Output the (X, Y) coordinate of the center of the cell containing the given text.  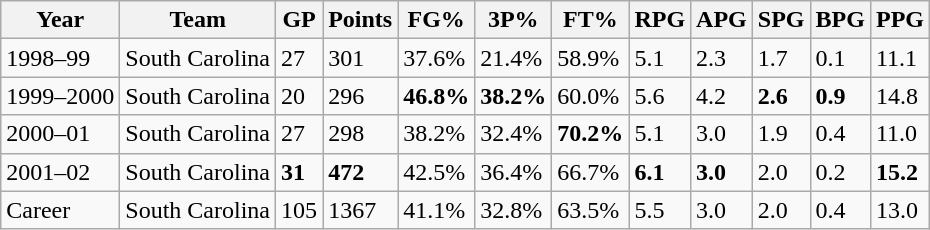
36.4% (514, 172)
4.2 (722, 96)
1367 (360, 210)
APG (722, 20)
0.2 (840, 172)
1998–99 (60, 58)
46.8% (436, 96)
2.6 (781, 96)
1999–2000 (60, 96)
37.6% (436, 58)
42.5% (436, 172)
296 (360, 96)
BPG (840, 20)
20 (300, 96)
15.2 (900, 172)
66.7% (590, 172)
PPG (900, 20)
Points (360, 20)
63.5% (590, 210)
60.0% (590, 96)
0.9 (840, 96)
Team (198, 20)
32.8% (514, 210)
RPG (660, 20)
2000–01 (60, 134)
31 (300, 172)
Year (60, 20)
70.2% (590, 134)
41.1% (436, 210)
FT% (590, 20)
14.8 (900, 96)
5.6 (660, 96)
FG% (436, 20)
GP (300, 20)
11.1 (900, 58)
Career (60, 210)
6.1 (660, 172)
472 (360, 172)
1.9 (781, 134)
301 (360, 58)
3P% (514, 20)
32.4% (514, 134)
21.4% (514, 58)
SPG (781, 20)
58.9% (590, 58)
1.7 (781, 58)
0.1 (840, 58)
298 (360, 134)
5.5 (660, 210)
105 (300, 210)
13.0 (900, 210)
2.3 (722, 58)
11.0 (900, 134)
2001–02 (60, 172)
